Determine the (x, y) coordinate at the center of the cell enclosing the given text.  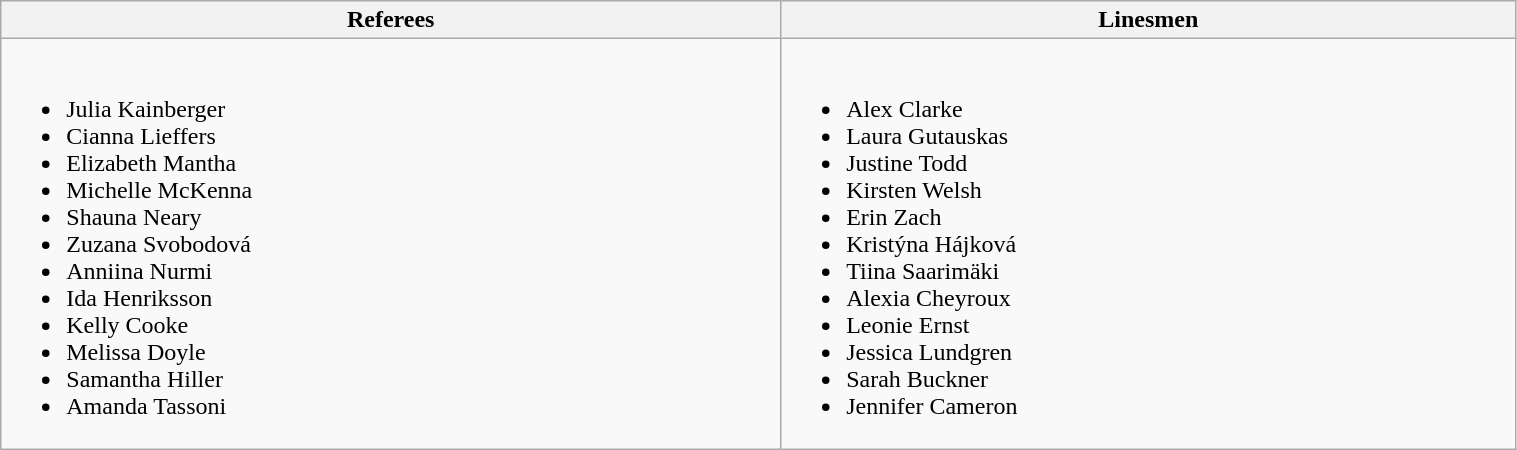
Linesmen (1148, 20)
Referees (391, 20)
